From the cell containing the given text, extract its center point as (X, Y) coordinate. 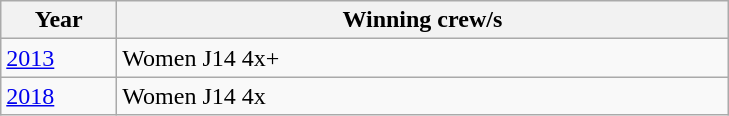
Women J14 4x (422, 96)
Winning crew/s (422, 20)
Year (59, 20)
2013 (59, 58)
2018 (59, 96)
Women J14 4x+ (422, 58)
